Provide the (X, Y) coordinate of the cell's center where the given text is located.  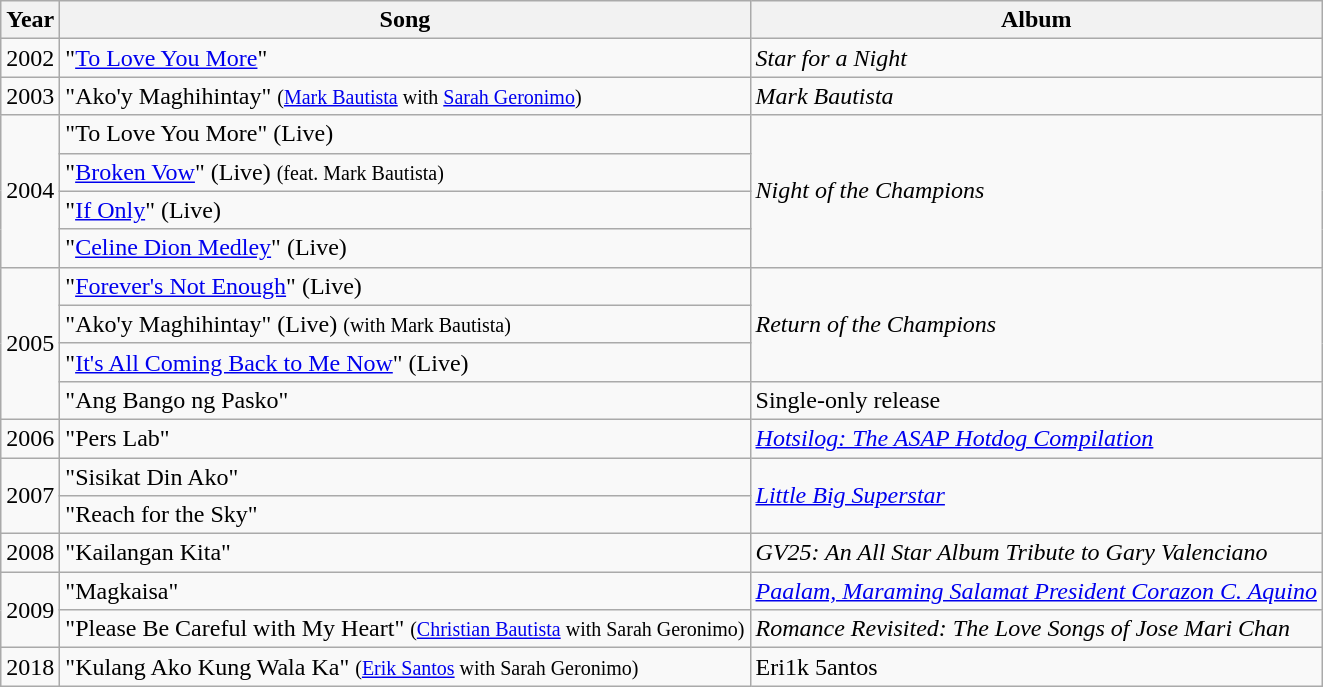
"Broken Vow" (Live) (feat. Mark Bautista) (405, 172)
"If Only" (Live) (405, 210)
2003 (30, 96)
Song (405, 20)
GV25: An All Star Album Tribute to Gary Valenciano (1036, 553)
2006 (30, 438)
Star for a Night (1036, 58)
"Magkaisa" (405, 591)
Return of the Champions (1036, 324)
"Kailangan Kita" (405, 553)
"Ako'y Maghihintay" (Mark Bautista with Sarah Geronimo) (405, 96)
2002 (30, 58)
Single-only release (1036, 400)
"Sisikat Din Ako" (405, 477)
"To Love You More" (405, 58)
"It's All Coming Back to Me Now" (Live) (405, 362)
Mark Bautista (1036, 96)
Year (30, 20)
"Forever's Not Enough" (Live) (405, 286)
"Celine Dion Medley" (Live) (405, 248)
"Please Be Careful with My Heart" (Christian Bautista with Sarah Geronimo) (405, 629)
"Ako'y Maghihintay" (Live) (with Mark Bautista) (405, 324)
Night of the Champions (1036, 191)
"Pers Lab" (405, 438)
Eri1k 5antos (1036, 667)
Romance Revisited: The Love Songs of Jose Mari Chan (1036, 629)
2009 (30, 610)
2005 (30, 343)
Paalam, Maraming Salamat President Corazon C. Aquino (1036, 591)
"Reach for the Sky" (405, 515)
2018 (30, 667)
"To Love You More" (Live) (405, 134)
2004 (30, 191)
Album (1036, 20)
Hotsilog: The ASAP Hotdog Compilation (1036, 438)
Little Big Superstar (1036, 496)
"Ang Bango ng Pasko" (405, 400)
2007 (30, 496)
"Kulang Ako Kung Wala Ka" (Erik Santos with Sarah Geronimo) (405, 667)
2008 (30, 553)
